Provide the (x, y) coordinate of the cell's center where the given text is located.  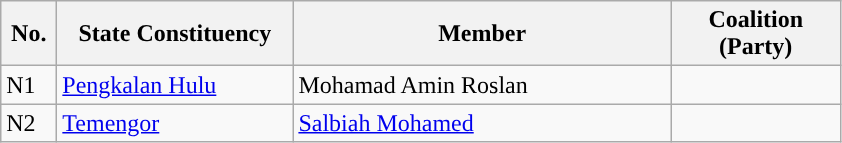
Salbiah Mohamed (482, 123)
Member (482, 34)
Pengkalan Hulu (175, 85)
N2 (29, 123)
N1 (29, 85)
Mohamad Amin Roslan (482, 85)
State Constituency (175, 34)
Temengor (175, 123)
Coalition (Party) (756, 34)
No. (29, 34)
